Extract the [X, Y] coordinate from the center of the cell holding the provided text.  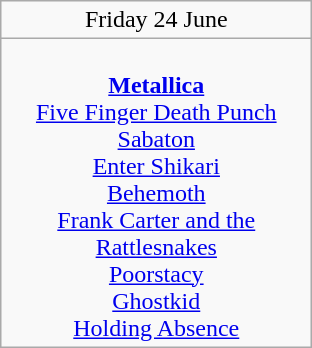
Metallica Five Finger Death Punch Sabaton Enter Shikari Behemoth Frank Carter and the Rattlesnakes Poorstacy Ghostkid Holding Absence [156, 193]
Friday 24 June [156, 20]
